Search for the cell housing the specified text and yield its [X, Y] center coordinate. 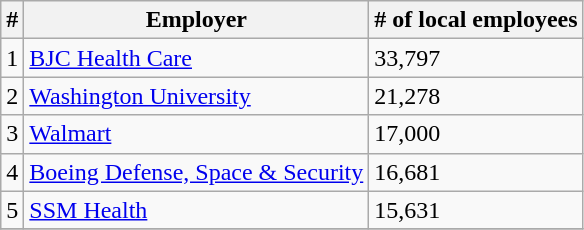
4 [12, 172]
5 [12, 210]
2 [12, 96]
# [12, 20]
17,000 [476, 134]
Walmart [196, 134]
1 [12, 58]
# of local employees [476, 20]
3 [12, 134]
BJC Health Care [196, 58]
33,797 [476, 58]
Washington University [196, 96]
15,631 [476, 210]
21,278 [476, 96]
Boeing Defense, Space & Security [196, 172]
SSM Health [196, 210]
Employer [196, 20]
16,681 [476, 172]
